Detect which cell encompasses the target text, then output its (x, y) center coordinate. 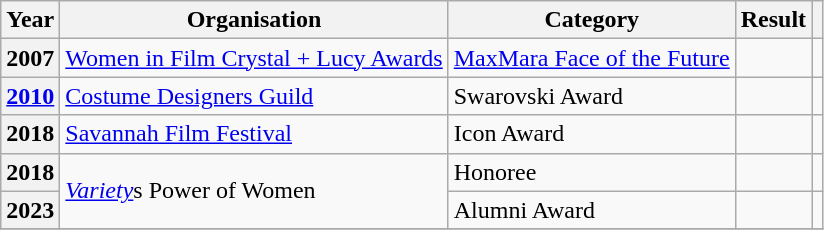
Savannah Film Festival (254, 134)
2010 (30, 96)
2007 (30, 58)
Varietys Power of Women (254, 191)
Result (773, 20)
Honoree (592, 172)
Year (30, 20)
Costume Designers Guild (254, 96)
Swarovski Award (592, 96)
Women in Film Crystal + Lucy Awards (254, 58)
Alumni Award (592, 210)
2023 (30, 210)
MaxMara Face of the Future (592, 58)
Icon Award (592, 134)
Category (592, 20)
Organisation (254, 20)
